From the cell containing the given text, extract its center point as (X, Y) coordinate. 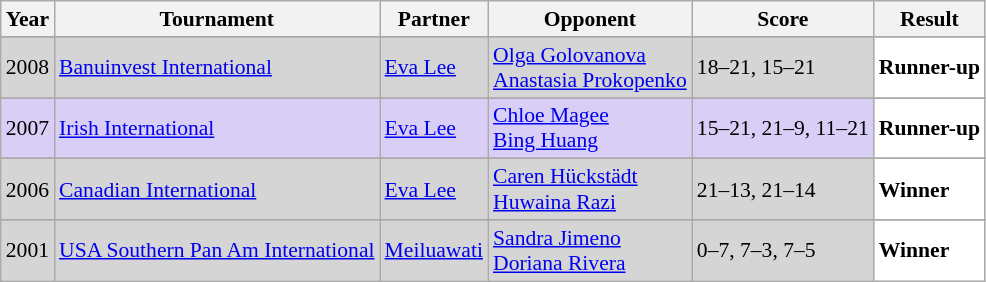
Sandra Jimeno Doriana Rivera (590, 250)
USA Southern Pan Am International (217, 250)
2007 (28, 128)
Banuinvest International (217, 68)
Irish International (217, 128)
Meiluawati (434, 250)
Result (930, 19)
Year (28, 19)
Caren Hückstädt Huwaina Razi (590, 190)
2001 (28, 250)
2006 (28, 190)
Score (783, 19)
Partner (434, 19)
2008 (28, 68)
18–21, 15–21 (783, 68)
0–7, 7–3, 7–5 (783, 250)
21–13, 21–14 (783, 190)
15–21, 21–9, 11–21 (783, 128)
Olga Golovanova Anastasia Prokopenko (590, 68)
Chloe Magee Bing Huang (590, 128)
Opponent (590, 19)
Tournament (217, 19)
Canadian International (217, 190)
